For the text-containing cell, return its midpoint in [x, y] coordinate format. 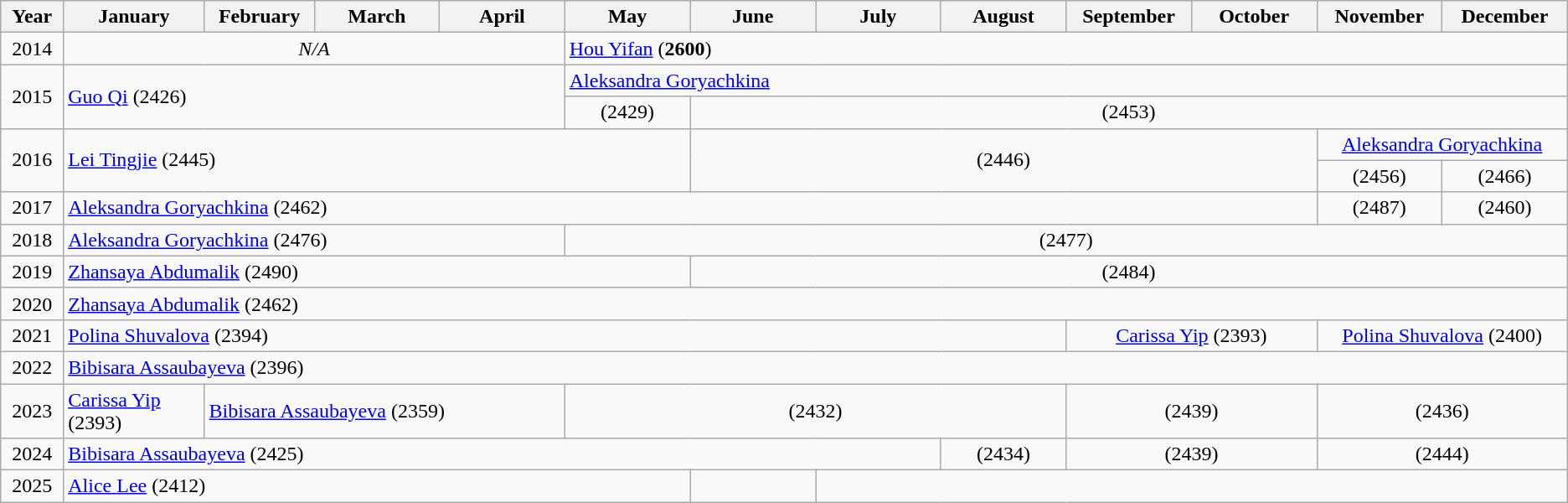
2018 [32, 240]
(2436) [1442, 411]
Guo Qi (2426) [314, 96]
Bibisara Assaubayeva (2359) [384, 411]
2017 [32, 208]
(2444) [1442, 454]
November [1380, 17]
(2446) [1003, 160]
2022 [32, 367]
(2432) [815, 411]
October [1254, 17]
Zhansaya Abdumalik (2490) [377, 272]
July [879, 17]
Aleksandra Goryachkina (2476) [314, 240]
Hou Yifan (2600) [1065, 49]
May [627, 17]
Bibisara Assaubayeva (2396) [816, 367]
Polina Shuvalova (2400) [1442, 335]
2025 [32, 486]
2015 [32, 96]
Polina Shuvalova (2394) [565, 335]
2016 [32, 160]
Zhansaya Abdumalik (2462) [816, 303]
2024 [32, 454]
(2456) [1380, 176]
2020 [32, 303]
(2466) [1505, 176]
January [134, 17]
(2429) [627, 112]
Year [32, 17]
Lei Tingjie (2445) [377, 160]
March [377, 17]
September [1129, 17]
2023 [32, 411]
February [260, 17]
(2460) [1505, 208]
(2434) [1003, 454]
(2484) [1129, 272]
December [1505, 17]
April [503, 17]
(2487) [1380, 208]
2021 [32, 335]
Aleksandra Goryachkina (2462) [690, 208]
June [753, 17]
Bibisara Assaubayeva (2425) [503, 454]
Alice Lee (2412) [377, 486]
(2453) [1129, 112]
August [1003, 17]
(2477) [1065, 240]
2019 [32, 272]
2014 [32, 49]
N/A [314, 49]
